Provide the [X, Y] coordinate of the cell's center where the given text is located.  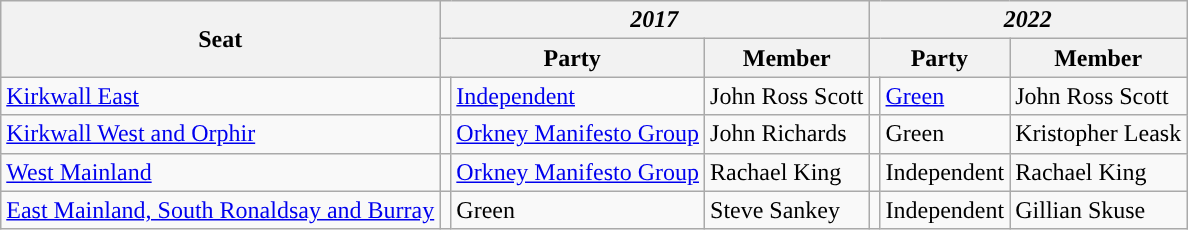
Kirkwall West and Orphir [220, 134]
Steve Sankey [787, 210]
Kirkwall East [220, 96]
2022 [1028, 20]
John Richards [787, 134]
Gillian Skuse [1098, 210]
East Mainland, South Ronaldsay and Burray [220, 210]
Kristopher Leask [1098, 134]
Seat [220, 39]
2017 [654, 20]
West Mainland [220, 172]
